From the cell containing the given text, extract its center point as (x, y) coordinate. 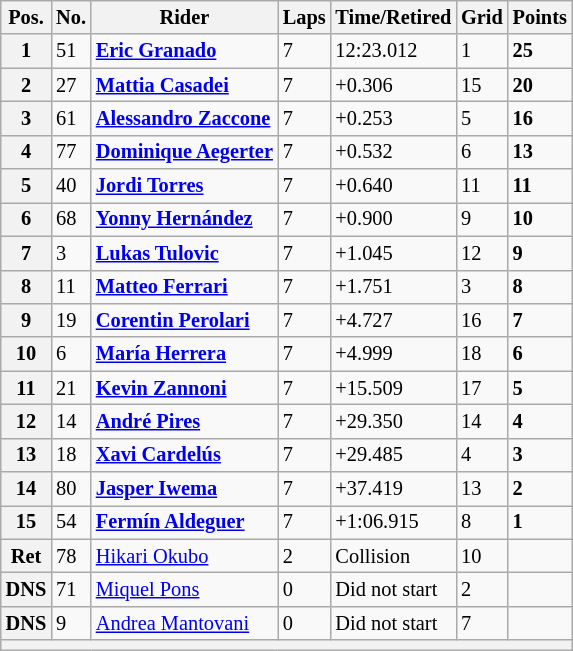
54 (71, 522)
12:23.012 (394, 51)
51 (71, 51)
+0.306 (394, 85)
17 (482, 388)
Jasper Iwema (184, 489)
71 (71, 589)
Laps (304, 17)
Andrea Mantovani (184, 623)
77 (71, 152)
25 (540, 51)
+15.509 (394, 388)
27 (71, 85)
Pos. (26, 17)
+1.045 (394, 253)
+0.532 (394, 152)
María Herrera (184, 354)
+0.640 (394, 186)
Time/Retired (394, 17)
Yonny Hernández (184, 219)
68 (71, 219)
Hikari Okubo (184, 556)
+4.999 (394, 354)
80 (71, 489)
+37.419 (394, 489)
Rider (184, 17)
Points (540, 17)
Mattia Casadei (184, 85)
Dominique Aegerter (184, 152)
Jordi Torres (184, 186)
Corentin Perolari (184, 320)
40 (71, 186)
Matteo Ferrari (184, 287)
Kevin Zannoni (184, 388)
+1:06.915 (394, 522)
+0.900 (394, 219)
Xavi Cardelús (184, 455)
+1.751 (394, 287)
Grid (482, 17)
+0.253 (394, 118)
Eric Granado (184, 51)
No. (71, 17)
21 (71, 388)
78 (71, 556)
19 (71, 320)
+29.350 (394, 421)
Fermín Aldeguer (184, 522)
61 (71, 118)
Miquel Pons (184, 589)
+29.485 (394, 455)
Alessandro Zaccone (184, 118)
André Pires (184, 421)
+4.727 (394, 320)
Lukas Tulovic (184, 253)
20 (540, 85)
Ret (26, 556)
Collision (394, 556)
